For the text-containing cell, return its midpoint in [X, Y] coordinate format. 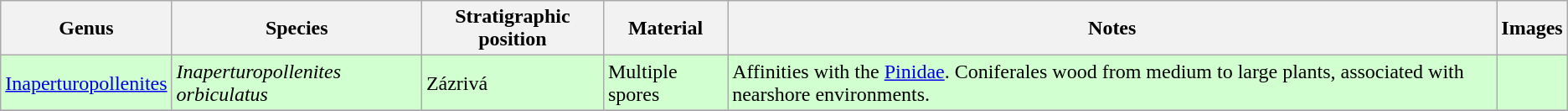
Stratigraphic position [513, 29]
Multiple spores [665, 82]
Species [297, 29]
Inaperturopollenites [86, 82]
Genus [86, 29]
Inaperturopollenites orbiculatus [297, 82]
Material [665, 29]
Zázrivá [513, 82]
Notes [1112, 29]
Affinities with the Pinidae. Coniferales wood from medium to large plants, associated with nearshore environments. [1112, 82]
Images [1532, 29]
